Detect which cell encompasses the target text, then output its (X, Y) center coordinate. 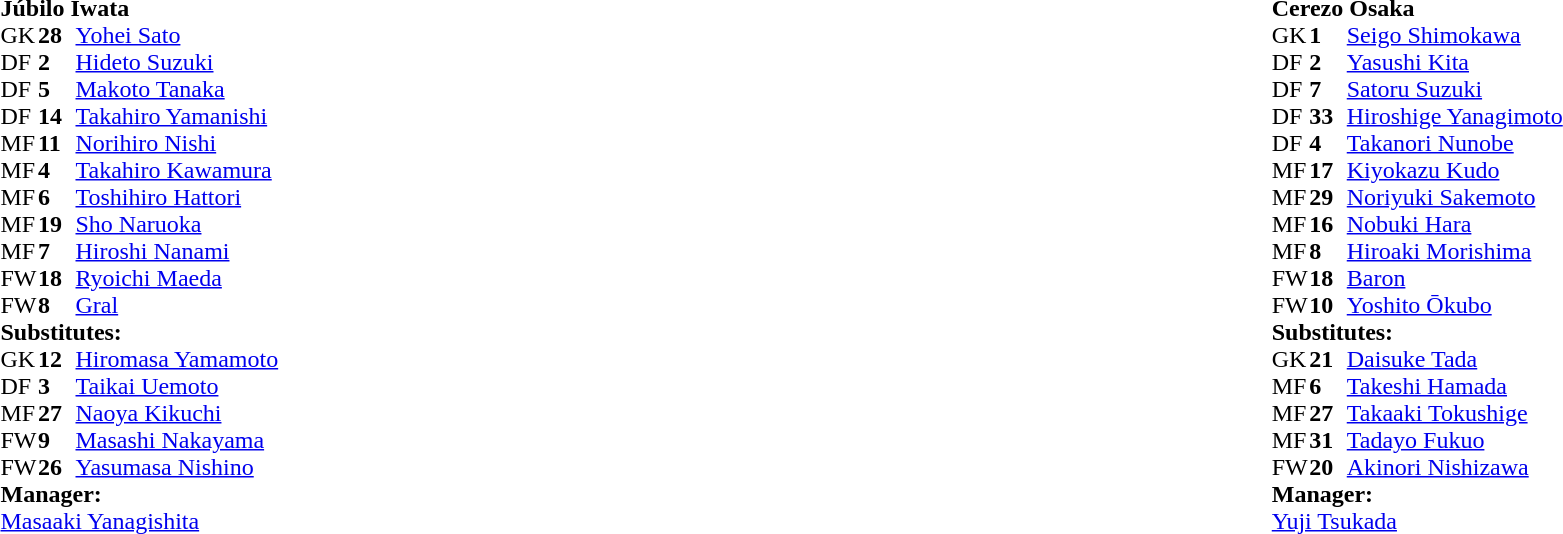
Nobuki Hara (1455, 224)
Takaaki Tokushige (1455, 414)
Hiromasa Yamamoto (178, 360)
11 (57, 144)
Seigo Shimokawa (1455, 36)
Masashi Nakayama (178, 440)
Yasumasa Nishino (178, 468)
Norihiro Nishi (178, 144)
Satoru Suzuki (1455, 90)
10 (1328, 306)
33 (1328, 116)
Daisuke Tada (1455, 360)
Ryoichi Maeda (178, 278)
Hiroshi Nanami (178, 252)
12 (57, 360)
16 (1328, 224)
Takahiro Kawamura (178, 170)
Takanori Nunobe (1455, 144)
Baron (1455, 278)
31 (1328, 440)
28 (57, 36)
Tadayo Fukuo (1455, 440)
Yohei Sato (178, 36)
Hiroshige Yanagimoto (1455, 116)
1 (1328, 36)
Naoya Kikuchi (178, 414)
Akinori Nishizawa (1455, 468)
Taikai Uemoto (178, 386)
Noriyuki Sakemoto (1455, 198)
9 (57, 440)
Toshihiro Hattori (178, 198)
Yasushi Kita (1455, 62)
29 (1328, 198)
Hiroaki Morishima (1455, 252)
21 (1328, 360)
17 (1328, 170)
19 (57, 224)
Yoshito Ōkubo (1455, 306)
Sho Naruoka (178, 224)
5 (57, 90)
Takeshi Hamada (1455, 386)
Gral (178, 306)
3 (57, 386)
Makoto Tanaka (178, 90)
26 (57, 468)
20 (1328, 468)
Kiyokazu Kudo (1455, 170)
Hideto Suzuki (178, 62)
14 (57, 116)
Takahiro Yamanishi (178, 116)
